Return the (x, y) coordinate for the center point of the cell that contains the specified text.  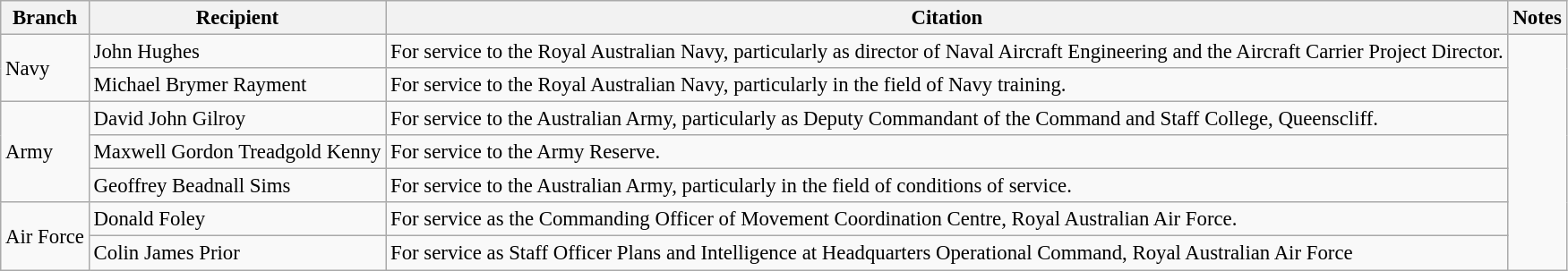
Army (45, 152)
For service to the Royal Australian Navy, particularly in the field of Navy training. (947, 85)
For service to the Australian Army, particularly as Deputy Commandant of the Command and Staff College, Queenscliff. (947, 119)
Air Force (45, 236)
For service to the Army Reserve. (947, 152)
Maxwell Gordon Treadgold Kenny (236, 152)
Citation (947, 18)
For service as Staff Officer Plans and Intelligence at Headquarters Operational Command, Royal Australian Air Force (947, 253)
Michael Brymer Rayment (236, 85)
Colin James Prior (236, 253)
Geoffrey Beadnall Sims (236, 186)
David John Gilroy (236, 119)
Branch (45, 18)
For service to the Royal Australian Navy, particularly as director of Naval Aircraft Engineering and the Aircraft Carrier Project Director. (947, 52)
John Hughes (236, 52)
For service to the Australian Army, particularly in the field of conditions of service. (947, 186)
Navy (45, 68)
Notes (1537, 18)
Donald Foley (236, 219)
Recipient (236, 18)
For service as the Commanding Officer of Movement Coordination Centre, Royal Australian Air Force. (947, 219)
